Pinpoint the cell where the given text exists, returning its [x, y] midpoint coordinate. 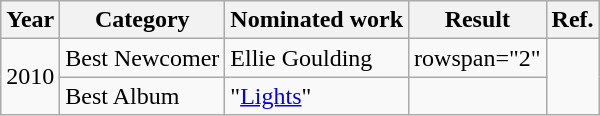
Ref. [572, 20]
Ellie Goulding [317, 58]
Category [142, 20]
2010 [30, 77]
Year [30, 20]
Nominated work [317, 20]
"Lights" [317, 96]
Best Album [142, 96]
Result [478, 20]
rowspan="2" [478, 58]
Best Newcomer [142, 58]
